Locate the cell with the specified text and output its [x, y] center coordinate. 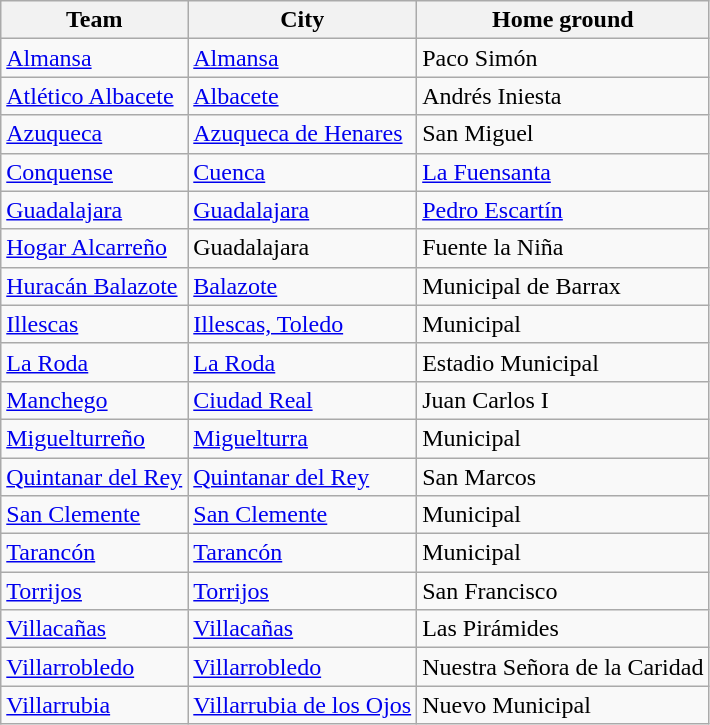
Conquense [94, 172]
Pedro Escartín [563, 210]
Juan Carlos I [563, 400]
Illescas, Toledo [302, 324]
Villarrubia de los Ojos [302, 705]
Cuenca [302, 172]
Fuente la Niña [563, 248]
San Francisco [563, 591]
City [302, 20]
Nuestra Señora de la Caridad [563, 667]
San Miguel [563, 134]
Andrés Iniesta [563, 96]
Miguelturreño [94, 438]
Ciudad Real [302, 400]
Las Pirámides [563, 629]
Manchego [94, 400]
Albacete [302, 96]
Villarrubia [94, 705]
Balazote [302, 286]
Hogar Alcarreño [94, 248]
Team [94, 20]
Azuqueca de Henares [302, 134]
Huracán Balazote [94, 286]
Azuqueca [94, 134]
Illescas [94, 324]
Home ground [563, 20]
Atlético Albacete [94, 96]
San Marcos [563, 477]
Paco Simón [563, 58]
Miguelturra [302, 438]
Municipal de Barrax [563, 286]
Nuevo Municipal [563, 705]
Estadio Municipal [563, 362]
La Fuensanta [563, 172]
